Return (X, Y) of the center of cell containing provided text 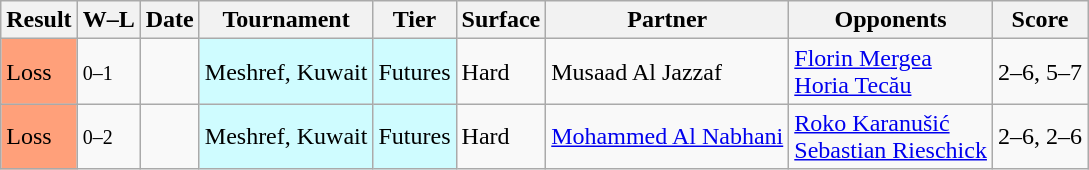
W–L (108, 20)
0–1 (108, 72)
Tournament (286, 20)
Score (1040, 20)
Partner (668, 20)
Result (39, 20)
Mohammed Al Nabhani (668, 136)
Opponents (891, 20)
Florin Mergea Horia Tecău (891, 72)
2–6, 5–7 (1040, 72)
Musaad Al Jazzaf (668, 72)
0–2 (108, 136)
Date (170, 20)
Surface (501, 20)
Roko Karanušić Sebastian Rieschick (891, 136)
2–6, 2–6 (1040, 136)
Tier (414, 20)
